Determine the [x, y] coordinate at the center of the cell enclosing the given text.  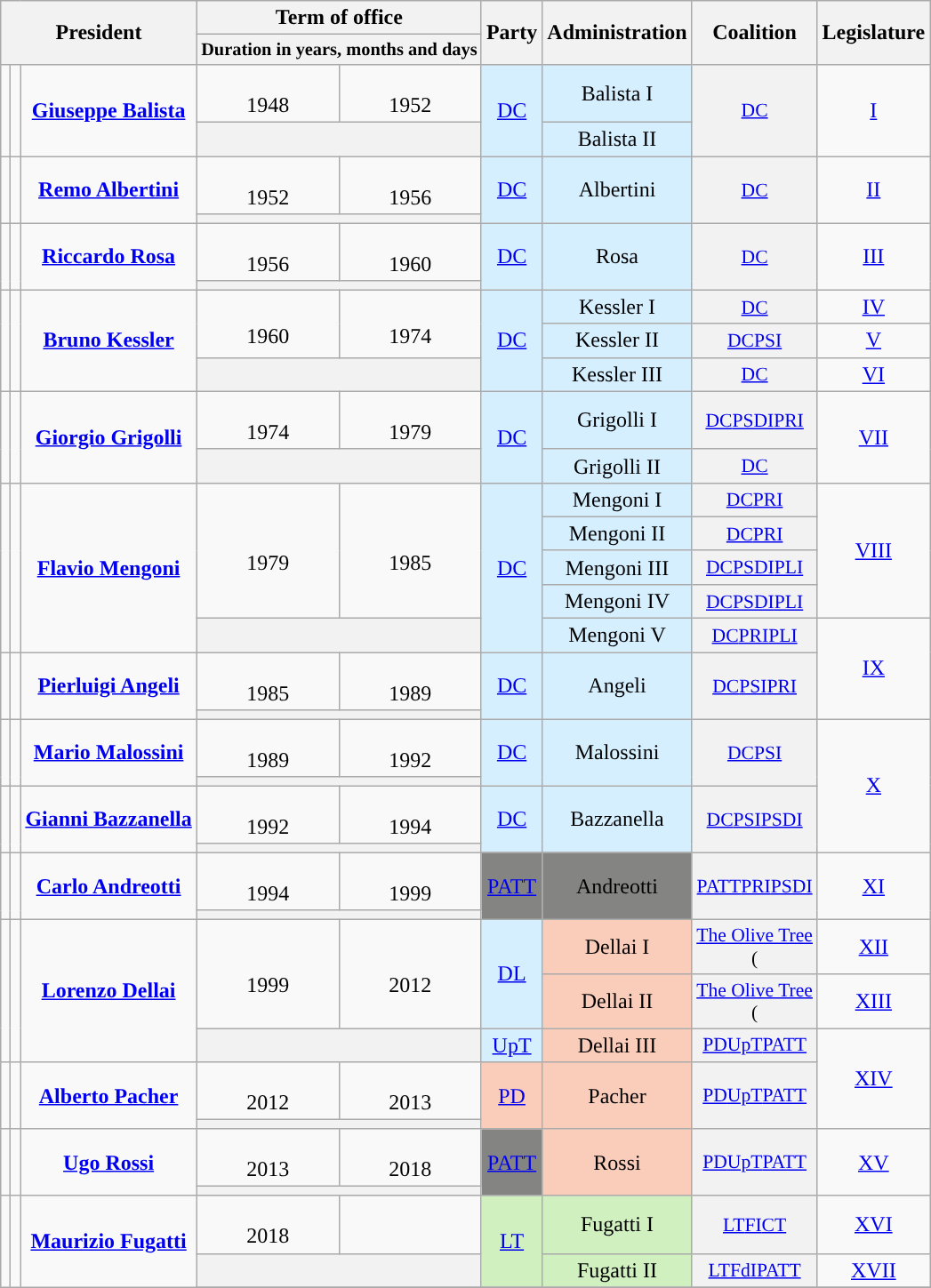
Rossi [617, 1163]
Andreotti [617, 885]
PATTPRIPSDI [754, 885]
Grigolli II [617, 466]
Lorenzo Dellai [108, 990]
Carlo Andreotti [108, 885]
Bazzanella [617, 820]
DCPSIPRI [754, 686]
Dellai I [617, 946]
President [100, 33]
I [873, 110]
II [873, 190]
Kessler II [617, 340]
PD [511, 1095]
Mengoni I [617, 500]
Pacher [617, 1095]
Remo Albertini [108, 190]
Mengoni IV [617, 601]
Mengoni II [617, 533]
Bruno Kessler [108, 340]
Riccardo Rosa [108, 256]
Giorgio Grigolli [108, 437]
UpT [511, 1045]
IX [873, 668]
Term of office [339, 18]
Dellai II [617, 1001]
Gianni Bazzanella [108, 820]
XI [873, 885]
V [873, 340]
XIV [873, 1079]
Fugatti I [617, 1225]
Administration [617, 33]
Maurizio Fugatti [108, 1241]
Kessler I [617, 307]
DCPSIPSDI [754, 820]
Legislature [873, 33]
VII [873, 437]
Coalition [754, 33]
Fugatti II [617, 1270]
VIII [873, 550]
Kessler III [617, 374]
Balista I [617, 92]
Rosa [617, 256]
X [873, 786]
LTFdIPATT [754, 1270]
Malossini [617, 752]
Mengoni III [617, 567]
Duration in years, months and days [339, 50]
Mario Malossini [108, 752]
VI [873, 374]
DCPSDIPRI [754, 420]
Grigolli I [617, 420]
1948 [268, 92]
Pierluigi Angeli [108, 686]
Ugo Rossi [108, 1163]
LT [511, 1241]
XVII [873, 1270]
Albertini [617, 190]
Angeli [617, 686]
Party [511, 33]
LTFICT [754, 1225]
Alberto Pacher [108, 1095]
XVI [873, 1225]
Giuseppe Balista [108, 110]
III [873, 256]
DCPRIPLI [754, 636]
Balista II [617, 140]
Mengoni V [617, 636]
DL [511, 973]
XV [873, 1163]
XII [873, 946]
Flavio Mengoni [108, 567]
XIII [873, 1001]
Dellai III [617, 1045]
IV [873, 307]
